Return (x, y) of the center of cell containing provided text 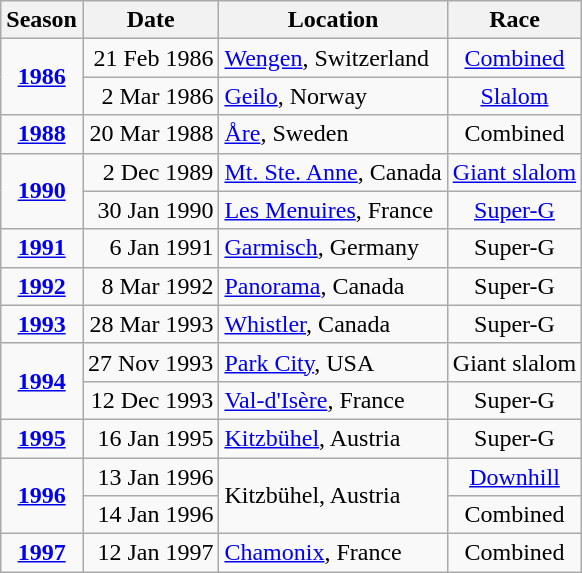
1986 (42, 77)
Location (333, 20)
1992 (42, 286)
1993 (42, 324)
1990 (42, 191)
16 Jan 1995 (150, 438)
28 Mar 1993 (150, 324)
Wengen, Switzerland (333, 58)
Chamonix, France (333, 553)
2 Dec 1989 (150, 172)
1996 (42, 496)
2 Mar 1986 (150, 96)
12 Dec 1993 (150, 400)
Les Menuires, France (333, 210)
1991 (42, 248)
Garmisch, Germany (333, 248)
Race (514, 20)
Geilo, Norway (333, 96)
Park City, USA (333, 362)
Downhill (514, 477)
Åre, Sweden (333, 134)
12 Jan 1997 (150, 553)
14 Jan 1996 (150, 515)
30 Jan 1990 (150, 210)
Panorama, Canada (333, 286)
21 Feb 1986 (150, 58)
1988 (42, 134)
20 Mar 1988 (150, 134)
1994 (42, 381)
Val-d'Isère, France (333, 400)
1995 (42, 438)
Date (150, 20)
6 Jan 1991 (150, 248)
1997 (42, 553)
8 Mar 1992 (150, 286)
Whistler, Canada (333, 324)
27 Nov 1993 (150, 362)
13 Jan 1996 (150, 477)
Mt. Ste. Anne, Canada (333, 172)
Season (42, 20)
Slalom (514, 96)
